Provide the [x, y] coordinate of the cell's center where the given text is located.  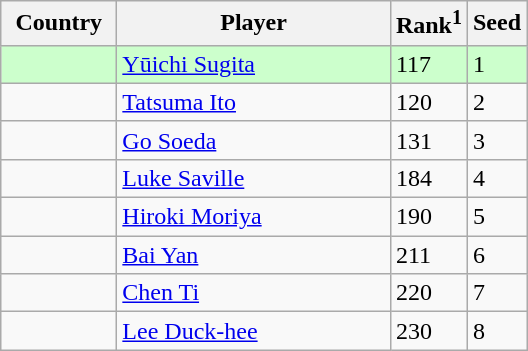
7 [496, 293]
4 [496, 178]
Tatsuma Ito [254, 102]
Seed [496, 24]
184 [428, 178]
Yūichi Sugita [254, 64]
8 [496, 331]
190 [428, 217]
Player [254, 24]
Lee Duck-hee [254, 331]
5 [496, 217]
Bai Yan [254, 255]
3 [496, 140]
120 [428, 102]
Luke Saville [254, 178]
117 [428, 64]
Chen Ti [254, 293]
Rank1 [428, 24]
Go Soeda [254, 140]
6 [496, 255]
2 [496, 102]
Hiroki Moriya [254, 217]
131 [428, 140]
220 [428, 293]
230 [428, 331]
1 [496, 64]
211 [428, 255]
Country [59, 24]
